From the cell containing the given text, extract its center point as (x, y) coordinate. 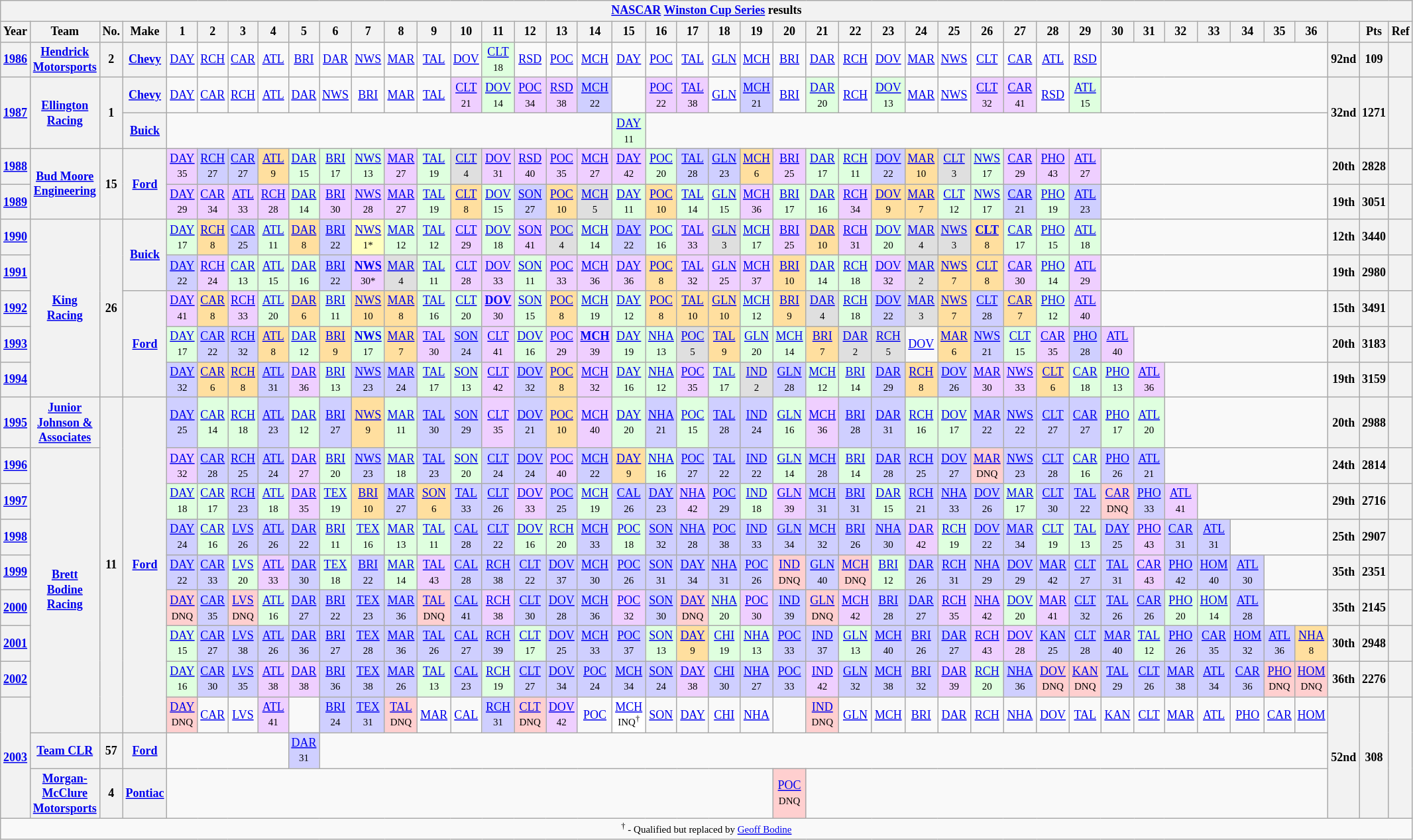
GLN14 (789, 466)
LVS (243, 715)
POC38 (724, 537)
NHA33 (954, 501)
Pontiac (144, 794)
ATL11 (273, 237)
LVS35 (243, 679)
Brett Bodine Racing (65, 590)
DAR8 (304, 237)
92nd (1344, 60)
MAR12 (401, 237)
DAR6 (304, 309)
DAR35 (304, 501)
No. (111, 32)
DAR10 (822, 237)
NHA31 (724, 572)
2980 (1375, 273)
DAY36 (629, 273)
SON29 (467, 423)
King Racing (65, 308)
Team CLR (65, 751)
NWS33 (1020, 380)
MAR30 (987, 380)
3491 (1375, 309)
308 (1375, 758)
GLN40 (822, 572)
CAR43 (1149, 572)
BRI31 (856, 501)
TAL29 (1117, 679)
14 (595, 32)
CLT29 (467, 237)
3 (243, 32)
HOM (1311, 715)
DOV42 (562, 715)
DAY19 (629, 344)
1995 (16, 423)
SON (661, 715)
DAR20 (822, 95)
PHODNQ (1280, 679)
MCH21 (757, 95)
HOM14 (1214, 608)
RCH35 (954, 608)
1999 (16, 572)
POC22 (661, 95)
23 (888, 32)
CAR26 (1149, 608)
DOV24 (530, 466)
16 (661, 32)
NASCAR Winston Cup Series results (706, 11)
MCH5 (595, 202)
DAR2 (856, 344)
MAR26 (401, 679)
CAL41 (467, 608)
DOV34 (562, 679)
22 (856, 32)
DOV21 (530, 423)
SON6 (434, 501)
MAR22 (987, 423)
RCH39 (498, 643)
29 (1085, 32)
RSD38 (562, 95)
POC40 (562, 466)
18 (724, 32)
DAR4 (822, 309)
NWS13 (368, 166)
† - Qualified but replaced by Geoff Bodine (706, 829)
Pts (1375, 32)
CARDNQ (1117, 501)
NWS1* (368, 237)
CAL23 (467, 679)
2814 (1375, 466)
GLN13 (856, 643)
LVS26 (243, 537)
POC18 (629, 537)
GLN28 (789, 380)
DAR26 (921, 572)
2948 (1375, 643)
10 (467, 32)
29th (1344, 501)
SON27 (530, 202)
PHO15 (1053, 237)
DOV18 (498, 237)
12th (1344, 237)
52nd (1344, 758)
GLN39 (789, 501)
TAL23 (434, 466)
DOV37 (562, 572)
PHO (1247, 715)
DAR42 (921, 537)
DAY18 (182, 501)
NWS9 (368, 423)
PHO13 (1117, 380)
POC20 (661, 166)
6 (335, 32)
NHA12 (661, 380)
TAL32 (693, 273)
IND37 (822, 643)
MAR24 (401, 380)
NWS28 (368, 202)
NWS3 (954, 237)
24th (1344, 466)
CLT35 (498, 423)
MAR2 (921, 273)
109 (1375, 60)
MAR10 (921, 166)
CAR41 (1020, 95)
CLT15 (1020, 344)
GLN15 (724, 202)
RCH34 (856, 202)
MCH28 (822, 466)
RCH33 (243, 309)
30 (1117, 32)
GLN23 (724, 166)
POC27 (693, 466)
ATL27 (1085, 166)
Junior Johnson & Associates (65, 423)
MAR40 (1117, 643)
MAR18 (401, 466)
IND18 (757, 501)
ATL16 (273, 608)
Morgan-McClure Motorsports (65, 794)
MAR17 (1020, 501)
ATL30 (1247, 572)
BRI13 (335, 380)
MCHINQ† (629, 715)
DAR30 (304, 572)
GLNDNQ (822, 608)
PHO20 (1180, 608)
SON41 (530, 237)
CAL27 (467, 643)
CLT42 (498, 380)
1989 (16, 202)
NWS30* (368, 273)
CAR6 (213, 380)
DAY38 (693, 679)
MCH31 (822, 501)
LVS20 (243, 572)
RCH43 (987, 643)
MAR42 (1053, 572)
34 (1247, 32)
NHA27 (757, 679)
TAL10 (693, 309)
CLT12 (954, 202)
DOV29 (1020, 572)
DOV17 (954, 423)
MCH34 (629, 679)
1986 (16, 60)
1988 (16, 166)
CHI19 (724, 643)
CAR7 (1020, 309)
DAR39 (954, 679)
NHA30 (888, 537)
RCH23 (243, 501)
28 (1053, 32)
21 (822, 32)
1993 (16, 344)
NHA21 (661, 423)
POC5 (693, 344)
NHA16 (661, 466)
CAL26 (629, 501)
CAR21 (1020, 202)
2001 (16, 643)
DAY41 (182, 309)
DAY23 (661, 501)
MCHDNQ (856, 572)
2907 (1375, 537)
CAL (467, 715)
HOM32 (1247, 643)
DAR29 (888, 380)
TAL14 (693, 202)
RCH21 (921, 501)
HOM40 (1214, 572)
CAR8 (213, 309)
Bud Moore Engineering (65, 184)
POC32 (629, 608)
3440 (1375, 237)
15th (1344, 309)
TAL38 (693, 95)
KANDNQ (1085, 679)
NWS22 (1020, 423)
1990 (16, 237)
CHI30 (724, 679)
CAR14 (213, 423)
HOMDNQ (1311, 679)
57 (111, 751)
36 (1311, 32)
1987 (16, 113)
PHO14 (1053, 273)
RSD40 (530, 166)
MAR38 (1180, 679)
GLN25 (724, 273)
MCH17 (757, 237)
32 (1180, 32)
1271 (1375, 113)
ATL29 (1085, 273)
POCDNQ (789, 794)
25th (1344, 537)
RCH32 (243, 344)
TEX19 (335, 501)
2988 (1375, 423)
CHI (724, 715)
27 (1020, 32)
MCH37 (757, 273)
MCH39 (595, 344)
2276 (1375, 679)
PHO17 (1117, 423)
36th (1344, 679)
DAY34 (693, 572)
ATL38 (273, 679)
PHO12 (1053, 309)
DOV15 (498, 202)
ATL28 (1247, 608)
POC24 (595, 679)
TEX28 (368, 643)
ATL21 (1149, 466)
MCH42 (856, 608)
DAY42 (629, 166)
MAR34 (1020, 537)
3159 (1375, 380)
Make (144, 32)
PHO28 (1085, 344)
TEX38 (368, 679)
2000 (16, 608)
1991 (16, 273)
TAL9 (724, 344)
CAR33 (213, 572)
CAR28 (213, 466)
2002 (16, 679)
RCH24 (213, 273)
MAR6 (954, 344)
CLT6 (1053, 380)
Hendrick Motorsports (65, 60)
RCH11 (856, 166)
LVSDNQ (243, 608)
POC37 (629, 643)
CLT3 (954, 166)
30th (1344, 643)
DOV31 (498, 166)
DAR17 (822, 166)
RCH28 (273, 202)
IND39 (789, 608)
POC25 (562, 501)
POC16 (661, 237)
1992 (16, 309)
CAR34 (213, 202)
CLT17 (530, 643)
RCH27 (213, 166)
SON30 (661, 608)
TAL43 (434, 572)
RCH16 (921, 423)
19 (757, 32)
TEX16 (368, 537)
DOV27 (954, 466)
DAY29 (182, 202)
CAR29 (1020, 166)
24 (921, 32)
DAY20 (629, 423)
CAR25 (243, 237)
IND33 (757, 537)
1997 (16, 501)
NWS10 (368, 309)
ATL8 (273, 344)
1998 (16, 537)
NHA28 (693, 537)
BRI32 (921, 679)
NHA8 (1311, 643)
33 (1214, 32)
PHO19 (1053, 202)
DAY35 (182, 166)
GLN20 (757, 344)
MCH38 (888, 679)
GLN3 (724, 237)
NHA36 (1020, 679)
Ellington Racing (65, 113)
1994 (16, 380)
3051 (1375, 202)
ATL34 (1214, 679)
GLN10 (724, 309)
MAR13 (401, 537)
PHO42 (1180, 572)
CAR22 (213, 344)
TAL16 (434, 309)
CAR18 (1085, 380)
BRI7 (822, 344)
IND2 (757, 380)
CLT21 (467, 95)
RCH5 (888, 344)
8 (401, 32)
POC30 (757, 608)
MAR14 (401, 572)
DAR22 (304, 537)
DOV30 (498, 309)
CLT19 (1053, 537)
DAY15 (182, 643)
IND42 (822, 679)
POC34 (530, 95)
BRI30 (335, 202)
CLT24 (498, 466)
9 (434, 32)
3183 (1375, 344)
IND22 (757, 466)
MAR11 (401, 423)
5 (304, 32)
BRI12 (888, 572)
DAR28 (888, 466)
TEX18 (335, 572)
CAR31 (1180, 537)
DAY24 (182, 537)
SON20 (467, 466)
KAN25 (1053, 643)
CLTDNQ (530, 715)
2828 (1375, 166)
SON31 (661, 572)
31 (1149, 32)
SON11 (530, 273)
BRI36 (335, 679)
GLN32 (856, 679)
PHO33 (1149, 501)
MCH30 (595, 572)
32nd (1344, 113)
7 (368, 32)
DOV13 (888, 95)
35 (1280, 32)
POC4 (562, 237)
CLT20 (467, 309)
DAR38 (304, 679)
17 (693, 32)
ATL24 (273, 466)
GLN34 (789, 537)
TEX23 (368, 608)
CLT41 (498, 344)
POC15 (693, 423)
SON15 (530, 309)
DAY12 (629, 309)
IND24 (757, 423)
NHA29 (987, 572)
2003 (16, 758)
2716 (1375, 501)
DOV14 (498, 95)
2351 (1375, 572)
13 (562, 32)
BRI24 (335, 715)
CAR13 (243, 273)
25 (954, 32)
MAR8 (401, 309)
Ref (1400, 32)
MCH6 (757, 166)
KAN (1117, 715)
12 (530, 32)
Year (16, 32)
LVS38 (243, 643)
1996 (16, 466)
TEX31 (368, 715)
20 (789, 32)
MCH27 (595, 166)
CLT4 (467, 166)
Team (65, 32)
2145 (1375, 608)
ATL9 (273, 166)
NWS21 (987, 344)
BRI20 (335, 466)
SON32 (661, 537)
MAR3 (921, 309)
MARDNQ (987, 466)
DOV9 (888, 202)
DOV25 (562, 643)
CAR36 (1247, 679)
NHA20 (724, 608)
GLN16 (789, 423)
DOVDNQ (1053, 679)
MAR41 (1053, 608)
TAL31 (1117, 572)
CLT18 (498, 60)
